Locate the cell with the specified text and output its [x, y] center coordinate. 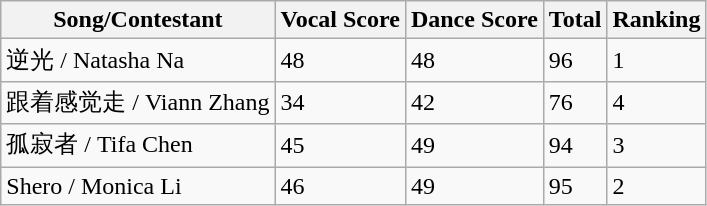
95 [575, 185]
3 [656, 146]
34 [340, 102]
孤寂者 / Tifa Chen [138, 146]
46 [340, 185]
42 [474, 102]
逆光 / Natasha Na [138, 60]
76 [575, 102]
45 [340, 146]
Shero / Monica Li [138, 185]
1 [656, 60]
2 [656, 185]
94 [575, 146]
Song/Contestant [138, 20]
Vocal Score [340, 20]
跟着感觉走 / Viann Zhang [138, 102]
96 [575, 60]
4 [656, 102]
Total [575, 20]
Ranking [656, 20]
Dance Score [474, 20]
